Detect which cell encompasses the target text, then output its [X, Y] center coordinate. 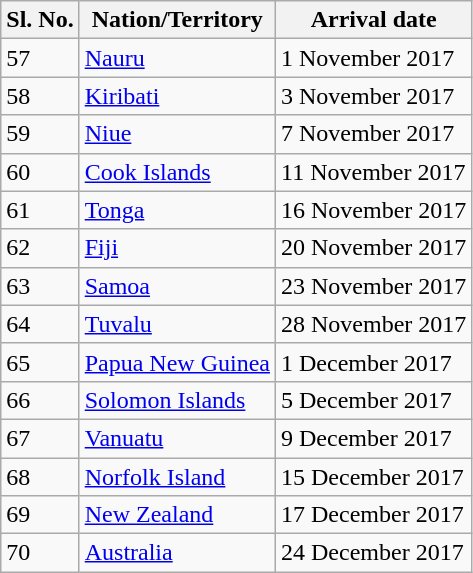
Fiji [177, 248]
Nauru [177, 58]
15 December 2017 [374, 477]
64 [40, 324]
20 November 2017 [374, 248]
23 November 2017 [374, 286]
Tuvalu [177, 324]
Kiribati [177, 96]
17 December 2017 [374, 515]
5 December 2017 [374, 400]
69 [40, 515]
Nation/Territory [177, 20]
68 [40, 477]
63 [40, 286]
57 [40, 58]
Solomon Islands [177, 400]
24 December 2017 [374, 553]
59 [40, 134]
Tonga [177, 210]
70 [40, 553]
58 [40, 96]
11 November 2017 [374, 172]
67 [40, 438]
7 November 2017 [374, 134]
28 November 2017 [374, 324]
16 November 2017 [374, 210]
Sl. No. [40, 20]
Australia [177, 553]
Vanuatu [177, 438]
3 November 2017 [374, 96]
65 [40, 362]
Samoa [177, 286]
61 [40, 210]
Papua New Guinea [177, 362]
Arrival date [374, 20]
Niue [177, 134]
62 [40, 248]
60 [40, 172]
Norfolk Island [177, 477]
New Zealand [177, 515]
1 November 2017 [374, 58]
66 [40, 400]
Cook Islands [177, 172]
1 December 2017 [374, 362]
9 December 2017 [374, 438]
